Capture the cell that displays the provided text and extract its (X, Y) central coordinate. 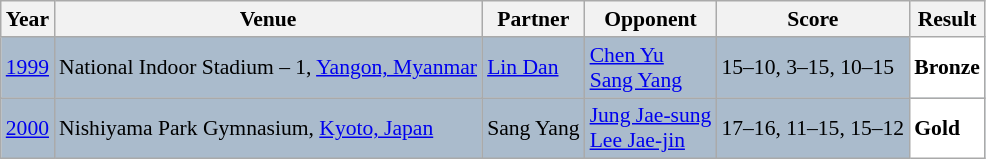
Opponent (651, 19)
National Indoor Stadium – 1, Yangon, Myanmar (268, 68)
Bronze (947, 68)
Chen Yu Sang Yang (651, 68)
1999 (28, 68)
Lin Dan (533, 68)
Score (812, 19)
Year (28, 19)
Sang Yang (533, 128)
Venue (268, 19)
17–16, 11–15, 15–12 (812, 128)
15–10, 3–15, 10–15 (812, 68)
2000 (28, 128)
Gold (947, 128)
Partner (533, 19)
Nishiyama Park Gymnasium, Kyoto, Japan (268, 128)
Result (947, 19)
Jung Jae-sung Lee Jae-jin (651, 128)
